Extract the (X, Y) coordinate from the center of the cell holding the provided text.  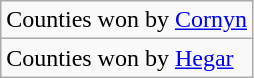
Counties won by Cornyn (127, 20)
Counties won by Hegar (127, 58)
